Scan for the cell matching the given text and deliver its (X, Y) coordinate at center. 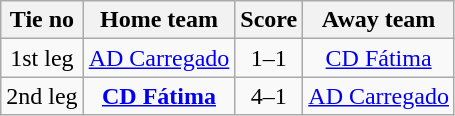
Away team (379, 20)
1st leg (42, 58)
Tie no (42, 20)
Home team (159, 20)
1–1 (269, 58)
Score (269, 20)
2nd leg (42, 96)
4–1 (269, 96)
